Capture the cell that displays the provided text and extract its (X, Y) central coordinate. 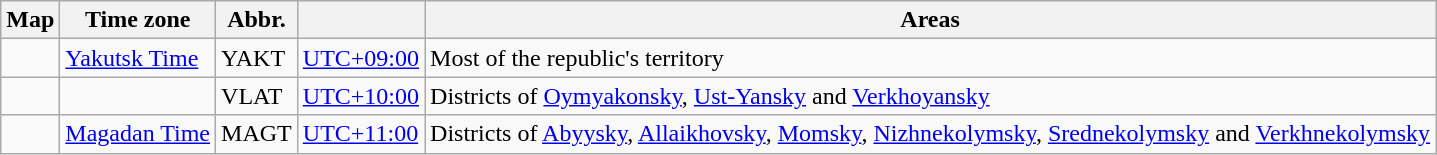
MAGT (257, 134)
Time zone (138, 20)
Map (30, 20)
Areas (930, 20)
UTC+10:00 (360, 96)
Districts of Abyysky, Allaikhovsky, Momsky, Nizhnekolymsky, Srednekolymsky and Verkhnekolymsky (930, 134)
Districts of Oymyakonsky, Ust-Yansky and Verkhoyansky (930, 96)
Abbr. (257, 20)
UTC+11:00 (360, 134)
UTC+09:00 (360, 58)
VLAT (257, 96)
Most of the republic's territory (930, 58)
Magadan Time (138, 134)
YAKT (257, 58)
Yakutsk Time (138, 58)
